Capture the cell that displays the provided text and extract its [x, y] central coordinate. 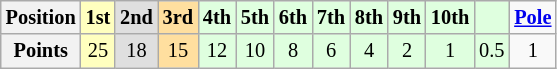
7th [331, 17]
10th [450, 17]
15 [178, 51]
8 [293, 51]
6 [331, 51]
8th [369, 17]
10 [255, 51]
2nd [136, 17]
25 [98, 51]
12 [217, 51]
2 [407, 51]
4 [369, 51]
3rd [178, 17]
18 [136, 51]
Pole [532, 17]
Points [41, 51]
1st [98, 17]
0.5 [492, 51]
5th [255, 17]
9th [407, 17]
4th [217, 17]
Position [41, 17]
6th [293, 17]
